From the cell containing the given text, extract its center point as (X, Y) coordinate. 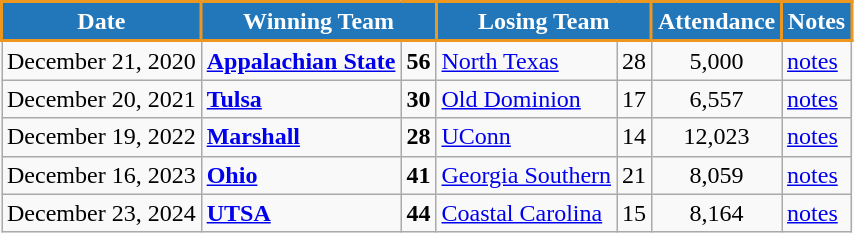
UConn (526, 137)
6,557 (717, 99)
21 (634, 175)
41 (418, 175)
UTSA (301, 213)
56 (418, 60)
Coastal Carolina (526, 213)
8,059 (717, 175)
Notes (817, 22)
5,000 (717, 60)
Georgia Southern (526, 175)
December 16, 2023 (102, 175)
December 23, 2024 (102, 213)
December 19, 2022 (102, 137)
15 (634, 213)
Ohio (301, 175)
44 (418, 213)
Appalachian State (301, 60)
8,164 (717, 213)
Old Dominion (526, 99)
Date (102, 22)
12,023 (717, 137)
17 (634, 99)
Marshall (301, 137)
December 21, 2020 (102, 60)
December 20, 2021 (102, 99)
30 (418, 99)
Attendance (717, 22)
Tulsa (301, 99)
14 (634, 137)
North Texas (526, 60)
Losing Team (544, 22)
Winning Team (318, 22)
